Capture the cell that displays the provided text and extract its (X, Y) central coordinate. 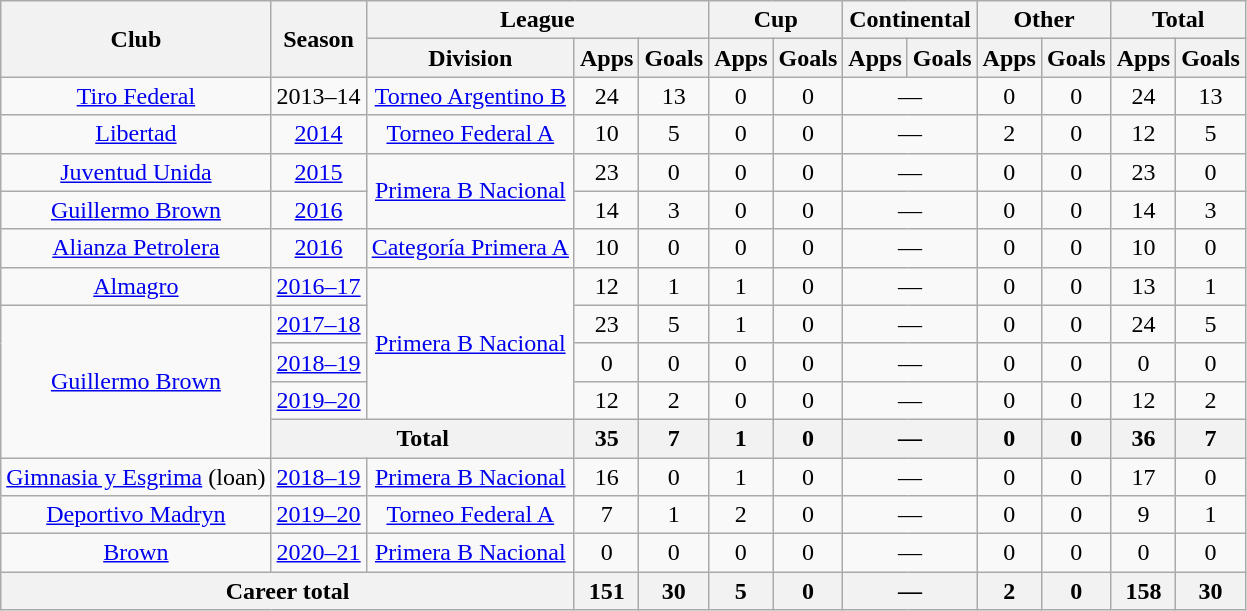
Division (470, 58)
2017–18 (318, 324)
Alianza Petrolera (136, 248)
Categoría Primera A (470, 248)
Gimnasia y Esgrima (loan) (136, 477)
Cup (776, 20)
Continental (910, 20)
151 (606, 591)
9 (1143, 515)
Career total (288, 591)
Other (1044, 20)
Deportivo Madryn (136, 515)
17 (1143, 477)
2016–17 (318, 286)
2013–14 (318, 96)
Tiro Federal (136, 96)
Torneo Argentino B (470, 96)
Season (318, 39)
Libertad (136, 134)
16 (606, 477)
Almagro (136, 286)
Brown (136, 553)
Juventud Unida (136, 172)
Club (136, 39)
League (538, 20)
158 (1143, 591)
36 (1143, 438)
2014 (318, 134)
2015 (318, 172)
35 (606, 438)
2020–21 (318, 553)
